Provide the (X, Y) coordinate of the cell's center where the given text is located.  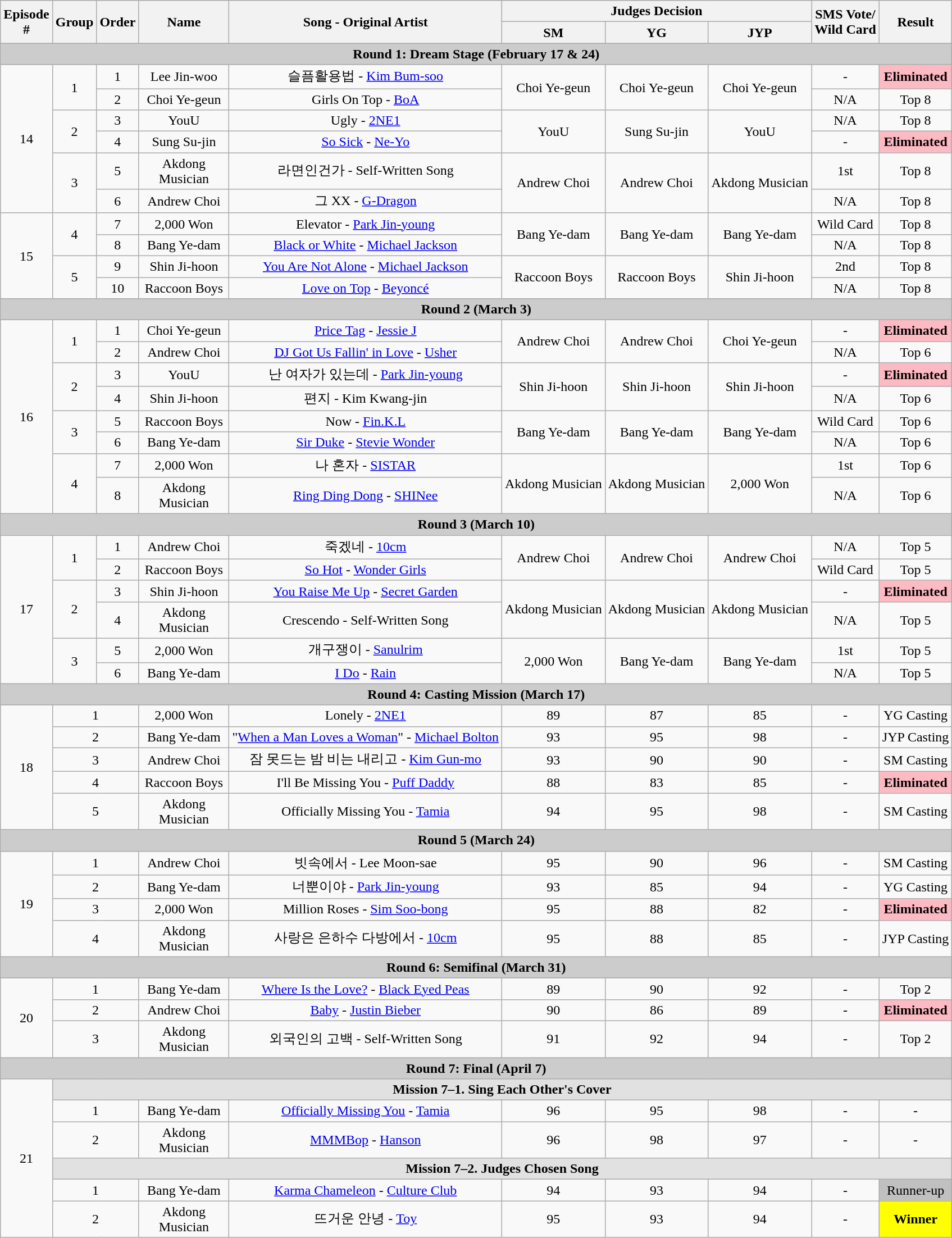
Lonely - 2NE1 (366, 716)
I Do - Rain (366, 673)
Round 3 (March 10) (476, 525)
슬픔활용법 - Kim Bum-soo (366, 76)
나 혼자 - SISTAR (366, 465)
Judges Decision (656, 11)
사랑은 은하수 다방에서 - 10cm (366, 938)
Crescendo - Self-Written Song (366, 620)
Song - Original Artist (366, 22)
라면인건가 - Self-Written Song (366, 171)
SM (553, 33)
Black or White - Michael Jackson (366, 245)
Round 2 (March 3) (476, 309)
2nd (846, 266)
9 (118, 266)
17 (26, 609)
잠 못드는 밤 비는 내리고 - Kim Gun-mo (366, 759)
개구쟁이 - Sanulrim (366, 650)
Girls On Top - BoA (366, 99)
Group (74, 22)
Round 5 (March 24) (476, 840)
So Sick - Ne-Yo (366, 142)
You Raise Me Up - Secret Garden (366, 591)
Now - Fin.K.L (366, 421)
Baby - Justin Bieber (366, 1010)
Mission 7–1. Sing Each Other's Cover (502, 1090)
Mission 7–2. Judges Chosen Song (502, 1169)
20 (26, 1018)
97 (760, 1140)
Result (915, 22)
Sir Duke - Stevie Wonder (366, 443)
21 (26, 1158)
Where Is the Love? - Black Eyed Peas (366, 989)
편지 - Kim Kwang-jin (366, 399)
Round 7: Final (April 7) (476, 1068)
You Are Not Alone - Michael Jackson (366, 266)
Episode# (26, 22)
82 (760, 909)
91 (553, 1039)
15 (26, 256)
난 여자가 있는데 - Park Jin-young (366, 375)
"When a Man Loves a Woman" - Michael Bolton (366, 737)
Winner (915, 1219)
Price Tag - Jessie J (366, 331)
SMS Vote/Wild Card (846, 22)
Runner-up (915, 1190)
Elevator - Park Jin-young (366, 224)
너뿐이야 - Park Jin-young (366, 887)
87 (657, 716)
빗속에서 - Lee Moon-sae (366, 863)
그 XX - G-Dragon (366, 201)
YG (657, 33)
Million Roses - Sim Soo-bong (366, 909)
So Hot - Wonder Girls (366, 570)
Karma Chameleon - Culture Club (366, 1190)
18 (26, 767)
Name (184, 22)
86 (657, 1010)
JYP (760, 33)
DJ Got Us Fallin' in Love - Usher (366, 352)
I'll Be Missing You - Puff Daddy (366, 782)
뜨거운 안녕 - Toy (366, 1219)
19 (26, 904)
83 (657, 782)
Lee Jin-woo (184, 76)
외국인의 고백 - Self-Written Song (366, 1039)
죽겠네 - 10cm (366, 547)
Love on Top - Beyoncé (366, 288)
Ugly - 2NE1 (366, 121)
14 (26, 139)
Round 4: Casting Mission (March 17) (476, 694)
Round 1: Dream Stage (February 17 & 24) (476, 54)
MMMBop - Hanson (366, 1140)
16 (26, 417)
Ring Ding Dong - SHINee (366, 495)
Order (118, 22)
Round 6: Semifinal (March 31) (476, 967)
10 (118, 288)
